Provide the (x, y) coordinate of the cell's center where the given text is located.  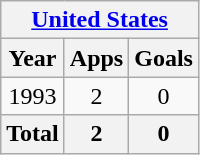
Goals (164, 58)
Year (33, 58)
United States (100, 20)
Apps (96, 58)
Total (33, 134)
1993 (33, 96)
